Capture the cell that displays the provided text and extract its (X, Y) central coordinate. 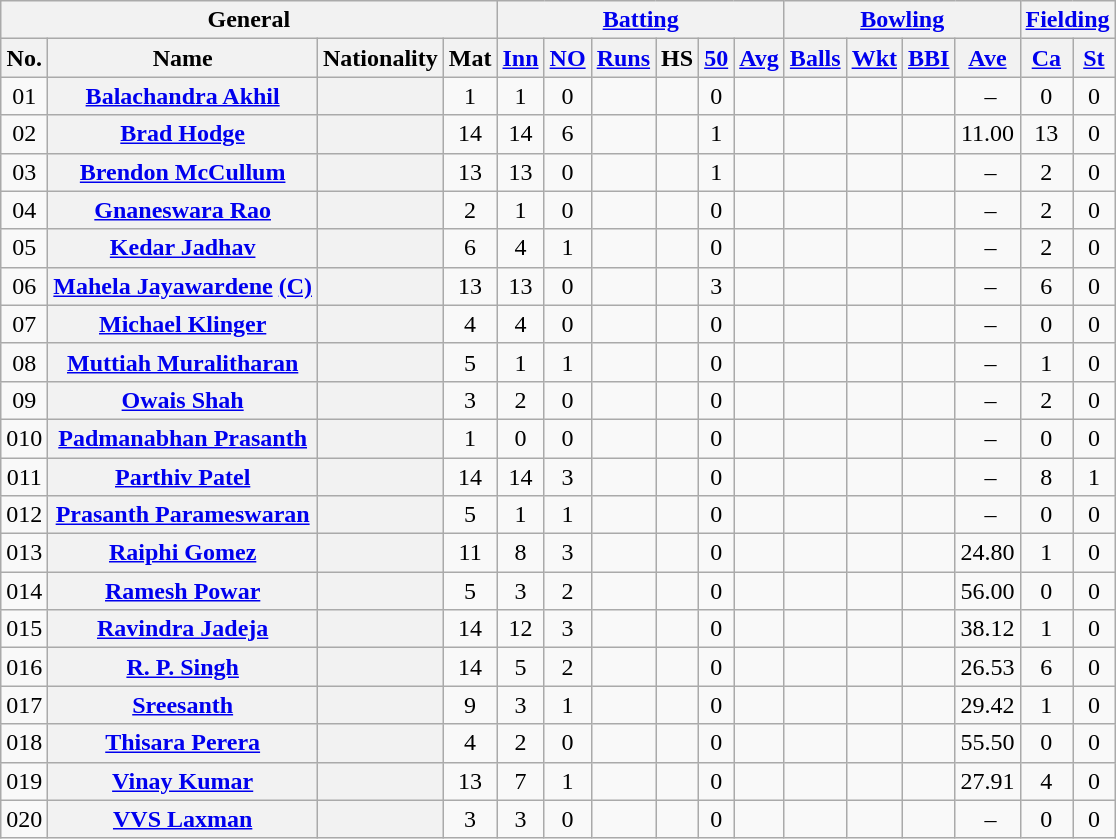
Nationality (381, 58)
08 (24, 362)
Wkt (874, 58)
017 (24, 705)
General (249, 20)
Avg (760, 58)
11.00 (988, 134)
50 (716, 58)
Mahela Jayawardene (C) (183, 286)
Ramesh Powar (183, 591)
Owais Shah (183, 400)
019 (24, 781)
Brad Hodge (183, 134)
27.91 (988, 781)
Gnaneswara Rao (183, 210)
011 (24, 477)
Thisara Perera (183, 743)
Inn (520, 58)
NO (568, 58)
Ave (988, 58)
Raiphi Gomez (183, 553)
56.00 (988, 591)
9 (470, 705)
29.42 (988, 705)
HS (678, 58)
24.80 (988, 553)
Michael Klinger (183, 324)
Batting (640, 20)
26.53 (988, 667)
07 (24, 324)
Name (183, 58)
Balachandra Akhil (183, 96)
09 (24, 400)
55.50 (988, 743)
7 (520, 781)
St (1094, 58)
02 (24, 134)
Prasanth Parameswaran (183, 515)
03 (24, 172)
BBI (929, 58)
06 (24, 286)
12 (520, 629)
014 (24, 591)
04 (24, 210)
Bowling (902, 20)
Ca (1046, 58)
Runs (623, 58)
Kedar Jadhav (183, 248)
05 (24, 248)
010 (24, 438)
012 (24, 515)
No. (24, 58)
020 (24, 819)
R. P. Singh (183, 667)
VVS Laxman (183, 819)
Parthiv Patel (183, 477)
Balls (815, 58)
Mat (470, 58)
013 (24, 553)
11 (470, 553)
Vinay Kumar (183, 781)
01 (24, 96)
Sreesanth (183, 705)
Muttiah Muralitharan (183, 362)
38.12 (988, 629)
015 (24, 629)
016 (24, 667)
Fielding (1068, 20)
Padmanabhan Prasanth (183, 438)
018 (24, 743)
Ravindra Jadeja (183, 629)
Brendon McCullum (183, 172)
